Search for the cell housing the specified text and yield its (X, Y) center coordinate. 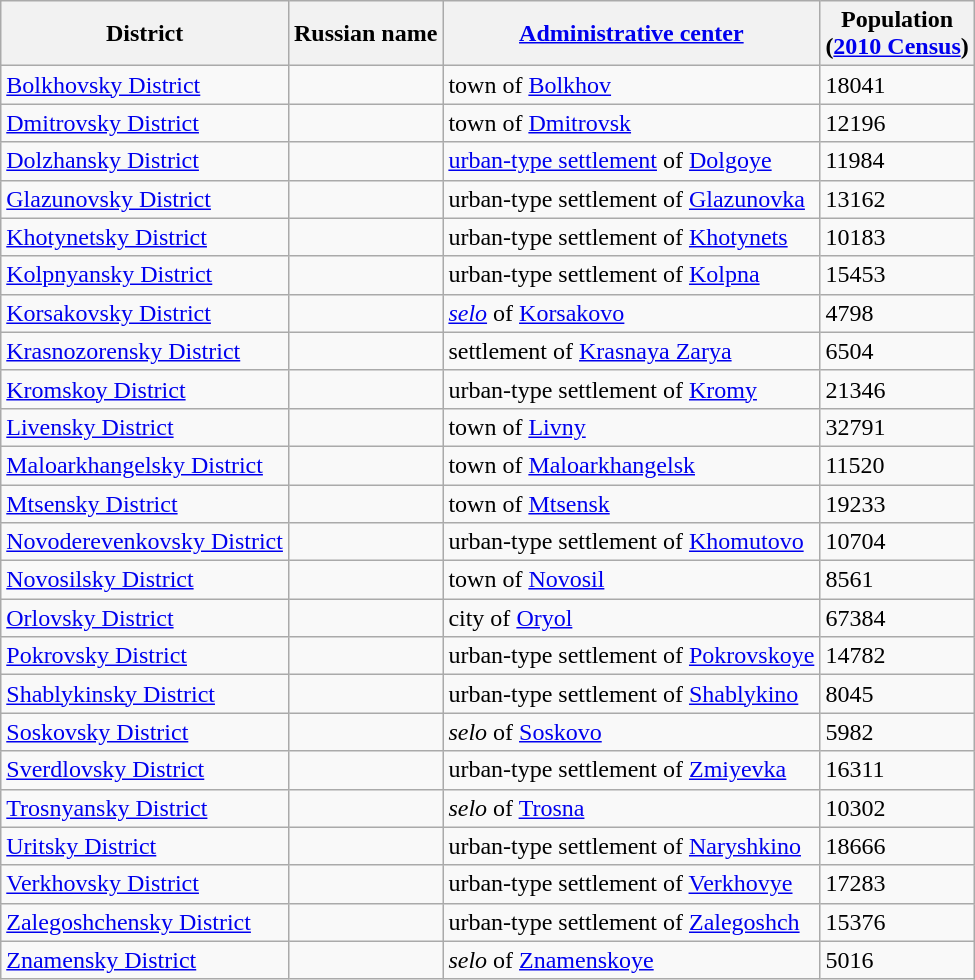
14782 (897, 656)
5016 (897, 960)
Bolkhovsky District (145, 85)
12196 (897, 123)
Russian name (365, 34)
Novoderevenkovsky District (145, 542)
8045 (897, 694)
city of Oryol (632, 618)
Dmitrovsky District (145, 123)
6504 (897, 351)
town of Livny (632, 427)
Zalegoshchensky District (145, 922)
10704 (897, 542)
17283 (897, 884)
Kromskoy District (145, 389)
Khotynetsky District (145, 237)
urban-type settlement of Shablykino (632, 694)
5982 (897, 732)
8561 (897, 580)
Korsakovsky District (145, 313)
Mtsensky District (145, 503)
10302 (897, 808)
Kolpnyansky District (145, 275)
Krasnozorensky District (145, 351)
Population(2010 Census) (897, 34)
21346 (897, 389)
town of Novosil (632, 580)
town of Mtsensk (632, 503)
urban-type settlement of Glazunovka (632, 199)
18041 (897, 85)
Shablykinsky District (145, 694)
Dolzhansky District (145, 161)
18666 (897, 846)
Administrative center (632, 34)
urban-type settlement of Kolpna (632, 275)
Uritsky District (145, 846)
Pokrovsky District (145, 656)
town of Maloarkhangelsk (632, 465)
selo of Znamenskoye (632, 960)
settlement of Krasnaya Zarya (632, 351)
town of Dmitrovsk (632, 123)
Znamensky District (145, 960)
Livensky District (145, 427)
Soskovsky District (145, 732)
19233 (897, 503)
selo of Korsakovo (632, 313)
4798 (897, 313)
67384 (897, 618)
Verkhovsky District (145, 884)
15376 (897, 922)
Orlovsky District (145, 618)
District (145, 34)
urban-type settlement of Naryshkino (632, 846)
11520 (897, 465)
selo of Soskovo (632, 732)
Maloarkhangelsky District (145, 465)
urban-type settlement of Verkhovye (632, 884)
11984 (897, 161)
selo of Trosna (632, 808)
urban-type settlement of Khotynets (632, 237)
Novosilsky District (145, 580)
Trosnyansky District (145, 808)
urban-type settlement of Dolgoye (632, 161)
32791 (897, 427)
urban-type settlement of Zmiyevka (632, 770)
Glazunovsky District (145, 199)
urban-type settlement of Zalegoshch (632, 922)
15453 (897, 275)
16311 (897, 770)
urban-type settlement of Pokrovskoye (632, 656)
13162 (897, 199)
urban-type settlement of Kromy (632, 389)
10183 (897, 237)
Sverdlovsky District (145, 770)
town of Bolkhov (632, 85)
urban-type settlement of Khomutovo (632, 542)
